Search for the cell housing the specified text and yield its (X, Y) center coordinate. 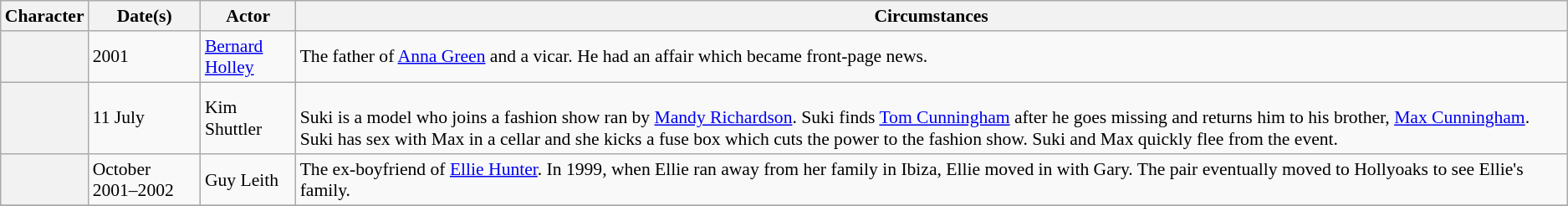
Guy Leith (248, 181)
Bernard Holley (248, 57)
October 2001–2002 (145, 181)
Circumstances (932, 16)
Date(s) (145, 16)
2001 (145, 57)
Kim Shuttler (248, 119)
Character (45, 16)
The father of Anna Green and a vicar. He had an affair which became front-page news. (932, 57)
11 July (145, 119)
Actor (248, 16)
